Find where the given text appears and provide that cell's center as [x, y] coordinate. 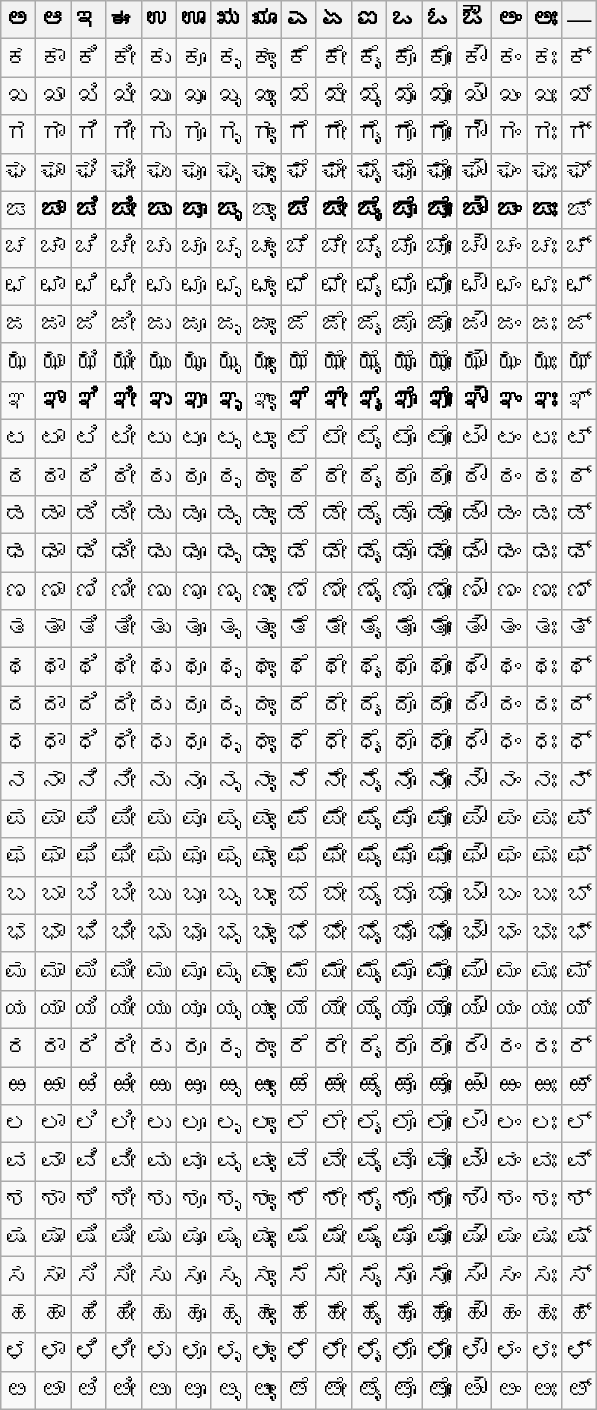
ತೄ [264, 629]
ಜಂ [510, 324]
ಷಾ [54, 1238]
ಢೀ [124, 553]
ಚೃ [228, 248]
ಮೌ [474, 971]
ಗೊ [404, 134]
ಝೃ [228, 362]
ಥೃ [228, 667]
ಯೄ [264, 1009]
ಟೊ [404, 438]
ಠೈ [368, 477]
ಬೌ [474, 895]
ಱಃ [544, 1085]
ವಂ [510, 1162]
ಜು [158, 324]
ಟೌ [474, 438]
ಬೈ [368, 895]
ಜೌ [474, 324]
ಝೇ [334, 362]
ಋ [228, 20]
ಢೇ [334, 553]
ವು [158, 1162]
ಳೆ [298, 1352]
ಇ [88, 20]
ಳೋ [440, 1352]
ಠೋ [440, 477]
ಕೋ [440, 58]
ದಃ [544, 705]
ಬೊ [404, 895]
ಠಾ [54, 477]
ಝೂ [194, 362]
ಷೋ [440, 1238]
ಷೄ [264, 1238]
ಜೋ [440, 324]
ಥೋ [440, 667]
ನಿ [88, 781]
ಲಂ [510, 1124]
ತ್ [580, 629]
ಹೃ [228, 1314]
ಗೂ [194, 134]
ದೄ [264, 705]
ಎ [298, 20]
ಣೊ [404, 591]
ಸಾ [54, 1276]
ನೈ [368, 781]
ರೇ [334, 1047]
ನೆ [298, 781]
ಙೆ [298, 210]
ಳೀ [124, 1352]
ೞೌ [474, 1390]
ದು [158, 705]
ಯ್ [580, 1009]
ತೂ [194, 629]
ಙೃ [228, 210]
ಖೆ [298, 96]
ಱ [18, 1085]
ವೄ [264, 1162]
ಜಃ [544, 324]
ೞೀ [124, 1390]
ತೀ [124, 629]
ಭೆ [298, 933]
ಮೈ [368, 971]
ಡೋ [440, 515]
ನ್ [580, 781]
ಗು [158, 134]
ಙೀ [124, 210]
ಹಃ [544, 1314]
ಠ [18, 477]
ಝಃ [544, 362]
ದೃ [228, 705]
ಡೈ [368, 515]
ವೋ [440, 1162]
ಸೂ [194, 1276]
ಭಾ [54, 933]
ತೆ [298, 629]
ಖೋ [440, 96]
— [580, 20]
ಝೌ [474, 362]
ಢಂ [510, 553]
ತೊ [404, 629]
ಳೂ [194, 1352]
ಳ [18, 1352]
ರ [18, 1047]
ಗಾ [54, 134]
ಶ್ [580, 1200]
ಫೄ [264, 857]
ಧು [158, 743]
ಟ್ [580, 438]
ರಿ [88, 1047]
ಲೂ [194, 1124]
ವೃ [228, 1162]
ಗೇ [334, 134]
ಲೄ [264, 1124]
ಅಂ [510, 20]
ಛೂ [194, 286]
ತೌ [474, 629]
ಬೃ [228, 895]
ಠು [158, 477]
ಭೃ [228, 933]
ಢಾ [54, 553]
ಆ [54, 20]
ಙೂ [194, 210]
ಘೊ [404, 172]
ಢೆ [298, 553]
ಖೇ [334, 96]
ನೊ [404, 781]
ಧೈ [368, 743]
ರೆ [298, 1047]
ಣಃ [544, 591]
ಥಃ [544, 667]
ಳೄ [264, 1352]
ಖಃ [544, 96]
ಹೄ [264, 1314]
ಫ [18, 857]
ಗೈ [368, 134]
ಥೆ [298, 667]
ಙಃ [544, 210]
ಙೋ [440, 210]
ದಂ [510, 705]
ಠೇ [334, 477]
ಸೈ [368, 1276]
ಜೇ [334, 324]
ಡೄ [264, 515]
ಯಾ [54, 1009]
ಖಾ [54, 96]
ಥೊ [404, 667]
ಱೇ [334, 1085]
ಱೃ [228, 1085]
ಞೌ [474, 400]
ರಃ [544, 1047]
ಞಂ [510, 400]
ಖಿ [88, 96]
ಷೂ [194, 1238]
ಞ [18, 400]
ರೃ [228, 1047]
ಪೇ [334, 819]
ಭೈ [368, 933]
ಹಂ [510, 1314]
ಘೂ [194, 172]
ಱೊ [404, 1085]
ಟೇ [334, 438]
ಚು [158, 248]
ಹ್ [580, 1314]
ಫಃ [544, 857]
ಧೊ [404, 743]
ಗೄ [264, 134]
ಚ್ [580, 248]
ಢೈ [368, 553]
ಖೈ [368, 96]
ಪಿ [88, 819]
ಸೃ [228, 1276]
ಚೇ [334, 248]
ಐ [368, 20]
ಟಂ [510, 438]
ಮಾ [54, 971]
ಡೀ [124, 515]
ಹೀ [124, 1314]
ಮೀ [124, 971]
ಙೈ [368, 210]
ಡೇ [334, 515]
ಕ್ [580, 58]
ೞಿ [88, 1390]
ಲೋ [440, 1124]
ಚೂ [194, 248]
ಘೋ [440, 172]
ತೇ [334, 629]
ಸೌ [474, 1276]
ೠ [264, 20]
ಢಃ [544, 553]
ನೃ [228, 781]
ಯಿ [88, 1009]
ಕಿ [88, 58]
ವೇ [334, 1162]
ಛೋ [440, 286]
ಝೋ [440, 362]
ತಾ [54, 629]
ಡ [18, 515]
ಪೌ [474, 819]
ಕು [158, 58]
ಗ [18, 134]
ಙಾ [54, 210]
ರೈ [368, 1047]
ನಂ [510, 781]
ತೃ [228, 629]
ಸೋ [440, 1276]
ಭೋ [440, 933]
ಢೄ [264, 553]
ಣೂ [194, 591]
ಙ್ [580, 210]
ಪೂ [194, 819]
ಷೈ [368, 1238]
ಘು [158, 172]
ಝಾ [54, 362]
ಹೋ [440, 1314]
ತು [158, 629]
ರೋ [440, 1047]
ಱಿ [88, 1085]
ಮೃ [228, 971]
ಘ್ [580, 172]
ಟೄ [264, 438]
ಷೀ [124, 1238]
ಞೋ [440, 400]
ಧಿ [88, 743]
ಙೇ [334, 210]
ಬು [158, 895]
ಳಃ [544, 1352]
ದೋ [440, 705]
ಶಾ [54, 1200]
ದೇ [334, 705]
ಫೀ [124, 857]
ಛೃ [228, 286]
ದೈ [368, 705]
ಲ್ [580, 1124]
ಟೂ [194, 438]
ಔ [474, 20]
ಞೆ [298, 400]
ಫಂ [510, 857]
ಪಾ [54, 819]
ಠೊ [404, 477]
ಡಿ [88, 515]
ಜೆ [298, 324]
ಅ [18, 20]
ಭ [18, 933]
ಗೌ [474, 134]
ಫಾ [54, 857]
ಥಿ [88, 667]
ಜೂ [194, 324]
ಚೄ [264, 248]
ಫೋ [440, 857]
ಯೇ [334, 1009]
ಥೇ [334, 667]
ಣಾ [54, 591]
ಮೊ [404, 971]
ಲೆ [298, 1124]
ಲೇ [334, 1124]
ಙೊ [404, 210]
ಜ [18, 324]
ಷಃ [544, 1238]
ಚೈ [368, 248]
ಬೆ [298, 895]
ಫಿ [88, 857]
ಝೈ [368, 362]
ಣೋ [440, 591]
ಮಃ [544, 971]
ಝೄ [264, 362]
ಮೇ [334, 971]
ಘ [18, 172]
ಪೊ [404, 819]
ೞೂ [194, 1390]
ಮಿ [88, 971]
ಶೌ [474, 1200]
ಲಿ [88, 1124]
ಪ [18, 819]
ಶು [158, 1200]
ಡೌ [474, 515]
ಣಂ [510, 591]
ಞ್ [580, 400]
ಹೆ [298, 1314]
ಹಿ [88, 1314]
ಣೈ [368, 591]
ೞೃ [228, 1390]
ಕೂ [194, 58]
ಱು [158, 1085]
ನಃ [544, 781]
ಢ [18, 553]
ಯೋ [440, 1009]
ತ [18, 629]
ರ್ [580, 1047]
ಱೌ [474, 1085]
ಫೇ [334, 857]
ಪೀ [124, 819]
ಧಃ [544, 743]
ಱೂ [194, 1085]
ಝಂ [510, 362]
ಘಃ [544, 172]
ಚೀ [124, 248]
ಥಂ [510, 667]
ಹೈ [368, 1314]
ಪೋ [440, 819]
ಫು [158, 857]
ಥೄ [264, 667]
ಫೂ [194, 857]
ಠೆ [298, 477]
ಯೃ [228, 1009]
ಧೌ [474, 743]
ಛಾ [54, 286]
ಛಃ [544, 286]
ಭಿ [88, 933]
ೞೋ [440, 1390]
ಣೀ [124, 591]
ಬೋ [440, 895]
ಢೊ [404, 553]
ಮ್ [580, 971]
ಥೂ [194, 667]
ಸೇ [334, 1276]
ಮೋ [440, 971]
ಕೀ [124, 58]
ಶಂ [510, 1200]
ಸಂ [510, 1276]
ಬ [18, 895]
ಱಾ [54, 1085]
ವೀ [124, 1162]
ಜೈ [368, 324]
ಛೈ [368, 286]
ಛೀ [124, 286]
ಶೇ [334, 1200]
ಱೋ [440, 1085]
ಣಿ [88, 591]
ಛೌ [474, 286]
ಷು [158, 1238]
ಙ [18, 210]
ಚೊ [404, 248]
ೞೇ [334, 1390]
ಧೂ [194, 743]
ೞೆ [298, 1390]
ಥೈ [368, 667]
ಠಃ [544, 477]
ಜಿ [88, 324]
ಏ [334, 20]
ಲ [18, 1124]
ಟೆ [298, 438]
ಟೈ [368, 438]
ಙಂ [510, 210]
ಳಿ [88, 1352]
ನೀ [124, 781]
ಧೆ [298, 743]
ತಃ [544, 629]
ಡೊ [404, 515]
ಞೀ [124, 400]
ಬಾ [54, 895]
ಶೀ [124, 1200]
ಕಂ [510, 58]
ಮಂ [510, 971]
ಢೂ [194, 553]
ಞೂ [194, 400]
ಘೃ [228, 172]
ದೊ [404, 705]
ಥು [158, 667]
ರು [158, 1047]
ಹೇ [334, 1314]
ಫೃ [228, 857]
ವ [18, 1162]
ಷೌ [474, 1238]
ನು [158, 781]
ಟ [18, 438]
ಷೊ [404, 1238]
ಜ್ [580, 324]
ಊ [194, 20]
ಙೄ [264, 210]
ದ [18, 705]
ಬೇ [334, 895]
ಫೈ [368, 857]
ಕೊ [404, 58]
ೞೊ [404, 1390]
ಙು [158, 210]
ೞು [158, 1390]
ಞೈ [368, 400]
ಯೈ [368, 1009]
ಯೌ [474, 1009]
ಈ [124, 20]
ಭೌ [474, 933]
ರೊ [404, 1047]
ಞಃ [544, 400]
ಸಃ [544, 1276]
ಢೃ [228, 553]
ಱೀ [124, 1085]
ಟಿ [88, 438]
ಕೇ [334, 58]
ಓ [440, 20]
ಣೄ [264, 591]
ಞೇ [334, 400]
ಥ್ [580, 667]
ಗೆ [298, 134]
ಞೊ [404, 400]
ವೈ [368, 1162]
ಭೄ [264, 933]
ಯೀ [124, 1009]
ಠಿ [88, 477]
ಲೃ [228, 1124]
ಟಾ [54, 438]
ಟಃ [544, 438]
ಕೈ [368, 58]
ನೂ [194, 781]
ಹು [158, 1314]
ಥೀ [124, 667]
ಛ [18, 286]
ಘಾ [54, 172]
ನೄ [264, 781]
ನಾ [54, 781]
ಢು [158, 553]
ಬೀ [124, 895]
ವೌ [474, 1162]
ೞಾ [54, 1390]
ಣು [158, 591]
ಸು [158, 1276]
ಭು [158, 933]
ಹ [18, 1314]
ದೂ [194, 705]
ಪಃ [544, 819]
ಖಂ [510, 96]
ಞೄ [264, 400]
ಟೋ [440, 438]
ಮು [158, 971]
ಮೆ [298, 971]
ನೇ [334, 781]
ಧ್ [580, 743]
ಢೋ [440, 553]
ಛೊ [404, 286]
ಶಃ [544, 1200]
ಖೂ [194, 96]
ಥೌ [474, 667]
ಗೃ [228, 134]
ರಂ [510, 1047]
ಫ್ [580, 857]
ಠಂ [510, 477]
ವೂ [194, 1162]
ಚಃ [544, 248]
ಳೊ [404, 1352]
ಱಂ [510, 1085]
ದೆ [298, 705]
ಸ್ [580, 1276]
ಸಿ [88, 1276]
ಳಾ [54, 1352]
ಖೃ [228, 96]
ಭೇ [334, 933]
ಪಂ [510, 819]
ಢ್ [580, 553]
ಘಂ [510, 172]
ಷಿ [88, 1238]
ಯೂ [194, 1009]
ದೌ [474, 705]
ಲಃ [544, 1124]
ಷೆ [298, 1238]
ಥ [18, 667]
ಬಂ [510, 895]
ಮೄ [264, 971]
ಲೈ [368, 1124]
ಜೃ [228, 324]
ಗಃ [544, 134]
ಠೂ [194, 477]
ಬ್ [580, 895]
ಕಾ [54, 58]
ಝ್ [580, 362]
ತಿ [88, 629]
ಶೆ [298, 1200]
ಜೊ [404, 324]
ವಃ [544, 1162]
ಳೌ [474, 1352]
ಢಿ [88, 553]
ಳೈ [368, 1352]
ಖ್ [580, 96]
ಯೆ [298, 1009]
ಮೂ [194, 971]
ಯಂ [510, 1009]
ಷೇ [334, 1238]
ವೆ [298, 1162]
ಘೀ [124, 172]
ೞೄ [264, 1390]
ಙೌ [474, 210]
ಧಂ [510, 743]
ಯಃ [544, 1009]
ಜೀ [124, 324]
ರೌ [474, 1047]
ಞು [158, 400]
ಳೃ [228, 1352]
ೞ [18, 1390]
ೞಃ [544, 1390]
ಚಂ [510, 248]
ಟೀ [124, 438]
ಖೊ [404, 96]
ಘೌ [474, 172]
ಸೊ [404, 1276]
ಚೋ [440, 248]
ಷಂ [510, 1238]
ಳು [158, 1352]
ಪೃ [228, 819]
ಛೆ [298, 286]
ಠೌ [474, 477]
ಸೆ [298, 1276]
ಝೆ [298, 362]
ಢೌ [474, 553]
ಟು [158, 438]
ಯೊ [404, 1009]
ಚೆ [298, 248]
ರೄ [264, 1047]
ಙಿ [88, 210]
ಶಿ [88, 1200]
ಶೊ [404, 1200]
ಖು [158, 96]
ಷ್ [580, 1238]
ಠೄ [264, 477]
ಭೂ [194, 933]
ಧೀ [124, 743]
ಞೃ [228, 400]
ಛ್ [580, 286]
ಧೃ [228, 743]
ನ [18, 781]
ಣೌ [474, 591]
ಘೇ [334, 172]
ಚ [18, 248]
ತೋ [440, 629]
ಱೆ [298, 1085]
ಚಾ [54, 248]
ಛು [158, 286]
ಧೄ [264, 743]
ಝ [18, 362]
ಞಾ [54, 400]
ಧಾ [54, 743]
ಝೀ [124, 362]
ಹೂ [194, 1314]
ತೈ [368, 629]
ಟೃ [228, 438]
ಶೋ [440, 1200]
ಣೃ [228, 591]
ಛೄ [264, 286]
ಪು [158, 819]
ಬೄ [264, 895]
ಯು [158, 1009]
ಫೆ [298, 857]
ನೋ [440, 781]
ಛಿ [88, 286]
ಉ [158, 20]
ಸೄ [264, 1276]
ೞ್ [580, 1390]
ೞೈ [368, 1390]
ಲೀ [124, 1124]
ಶೃ [228, 1200]
ಜೄ [264, 324]
ಝೊ [404, 362]
ಅಃ [544, 20]
ಕೃ [228, 58]
ಠೃ [228, 477]
ಡಾ [54, 515]
ಘೄ [264, 172]
ಕ [18, 58]
ಭೊ [404, 933]
ಗೀ [124, 134]
ಳೇ [334, 1352]
ಳಂ [510, 1352]
ಲು [158, 1124]
ಫೊ [404, 857]
ಕೌ [474, 58]
ತಂ [510, 629]
ರಾ [54, 1047]
ವಿ [88, 1162]
ಪೈ [368, 819]
ಖ [18, 96]
ಣೆ [298, 591]
ಕಃ [544, 58]
ಗೋ [440, 134]
ಖೀ [124, 96]
ಯ [18, 1009]
ಡು [158, 515]
ಖೄ [264, 96]
ಘಿ [88, 172]
ವೊ [404, 1162]
ಝಿ [88, 362]
ಲಾ [54, 1124]
ಭಃ [544, 933]
ಠ್ [580, 477]
ಡೆ [298, 515]
ದ್ [580, 705]
ಶೄ [264, 1200]
ದಿ [88, 705]
ದೀ [124, 705]
ಳ್ [580, 1352]
ಥಾ [54, 667]
ಫೌ [474, 857]
ಗಿ [88, 134]
ರೀ [124, 1047]
ಮ [18, 971]
ಣ [18, 591]
ಭೀ [124, 933]
ಷೃ [228, 1238]
ಱೈ [368, 1085]
ಧ [18, 743]
ಗ್ [580, 134]
ಪೆ [298, 819]
ಛಂ [510, 286]
ಞಿ [88, 400]
ಚೌ [474, 248]
ಡೃ [228, 515]
ಲೊ [404, 1124]
ಣೇ [334, 591]
ನೌ [474, 781]
ಘೈ [368, 172]
ಕೆ [298, 58]
ಹೌ [474, 1314]
ಶೈ [368, 1200]
ಬಿ [88, 895]
ಕೄ [264, 58]
ಡಂ [510, 515]
ಚಿ [88, 248]
ಖೌ [474, 96]
ಝು [158, 362]
ಧೇ [334, 743]
ೞಂ [510, 1390]
ಶೂ [194, 1200]
ಬೂ [194, 895]
ಭ್ [580, 933]
ಠೀ [124, 477]
ವಾ [54, 1162]
ಱೄ [264, 1085]
ಡಃ [544, 515]
ಣ್ [580, 591]
ಷ [18, 1238]
ಬಃ [544, 895]
ಧೋ [440, 743]
ಹೊ [404, 1314]
ಸ [18, 1276]
ರೂ [194, 1047]
ಛೇ [334, 286]
ಹಾ [54, 1314]
ವ್ [580, 1162]
ಡೂ [194, 515]
ಒ [404, 20]
ಲೌ [474, 1124]
ಶ [18, 1200]
ಡ್ [580, 515]
ಜಾ [54, 324]
ಪ್ [580, 819]
ಸೀ [124, 1276]
ಭಂ [510, 933]
ಘೆ [298, 172]
ಗಂ [510, 134]
ಱ್ [580, 1085]
ದಾ [54, 705]
ಪೄ [264, 819]
